Search for the cell housing the specified text and yield its (x, y) center coordinate. 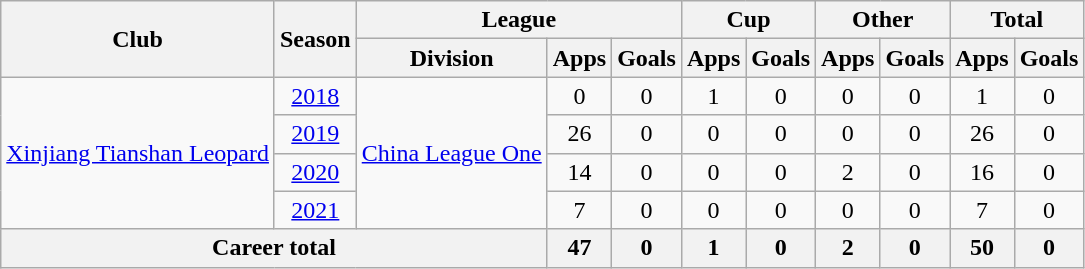
Total (1017, 20)
Career total (274, 248)
50 (982, 248)
14 (579, 172)
China League One (452, 153)
16 (982, 172)
Club (138, 39)
Division (452, 58)
2019 (315, 134)
2020 (315, 172)
Other (883, 20)
Season (315, 39)
Xinjiang Tianshan Leopard (138, 153)
2021 (315, 210)
47 (579, 248)
2018 (315, 96)
League (518, 20)
Cup (748, 20)
